Scan for the cell matching the given text and deliver its (x, y) coordinate at center. 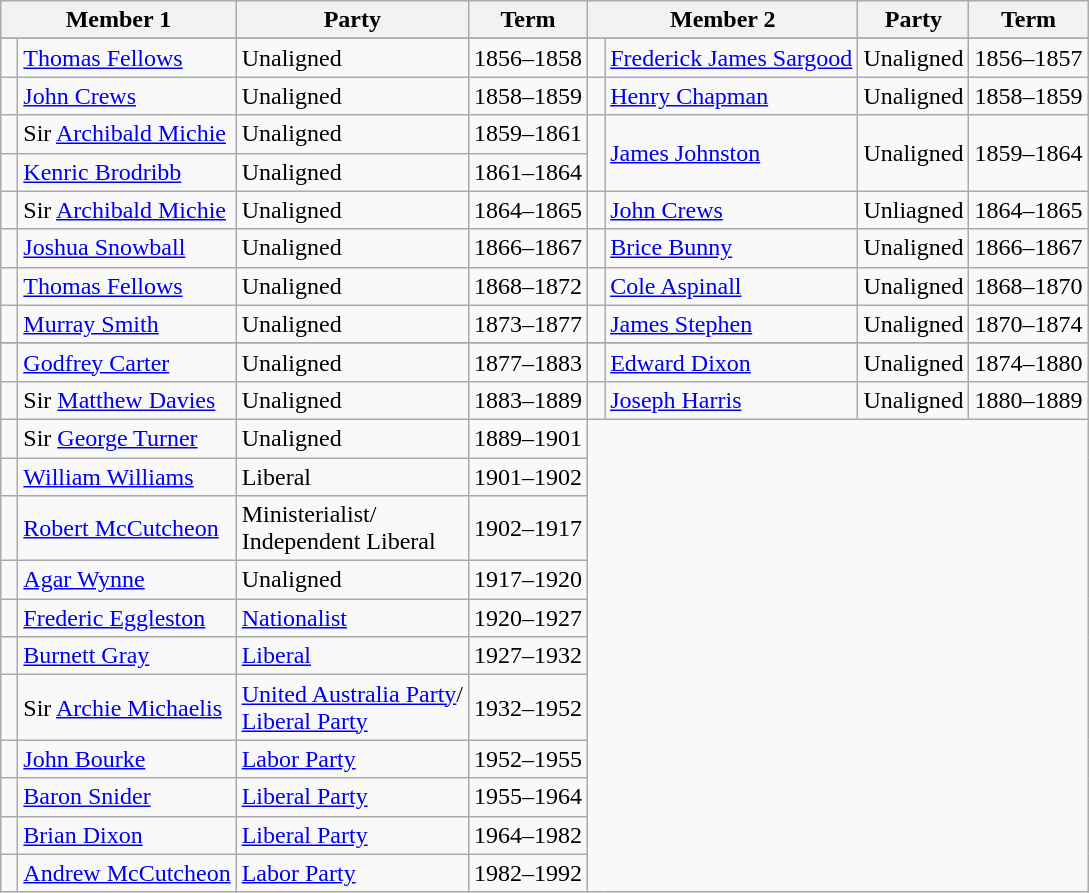
Burnett Gray (127, 656)
1932–1952 (528, 708)
Kenric Brodribb (127, 172)
1964–1982 (528, 835)
Henry Chapman (732, 96)
1856–1857 (1028, 58)
1868–1870 (1028, 286)
Edward Dixon (732, 362)
Frederick James Sargood (732, 58)
1877–1883 (528, 362)
1859–1864 (1028, 153)
Nationalist (352, 618)
1902–1917 (528, 528)
1927–1932 (528, 656)
1873–1877 (528, 324)
Sir George Turner (127, 438)
James Stephen (732, 324)
Sir Archie Michaelis (127, 708)
1870–1874 (1028, 324)
Unliagned (914, 210)
1920–1927 (528, 618)
Joshua Snowball (127, 248)
1952–1955 (528, 759)
Andrew McCutcheon (127, 873)
Joseph Harris (732, 400)
Frederic Eggleston (127, 618)
1880–1889 (1028, 400)
Godfrey Carter (127, 362)
1868–1872 (528, 286)
Murray Smith (127, 324)
Agar Wynne (127, 580)
Member 1 (118, 20)
1955–1964 (528, 797)
James Johnston (732, 153)
1889–1901 (528, 438)
1883–1889 (528, 400)
United Australia Party/Liberal Party (352, 708)
1982–1992 (528, 873)
Brian Dixon (127, 835)
Member 2 (723, 20)
1856–1858 (528, 58)
Cole Aspinall (732, 286)
1901–1902 (528, 477)
Sir Matthew Davies (127, 400)
1874–1880 (1028, 362)
1859–1861 (528, 134)
Brice Bunny (732, 248)
1917–1920 (528, 580)
John Bourke (127, 759)
Robert McCutcheon (127, 528)
Baron Snider (127, 797)
Ministerialist/Independent Liberal (352, 528)
1861–1864 (528, 172)
William Williams (127, 477)
